Detect which cell encompasses the target text, then output its [X, Y] center coordinate. 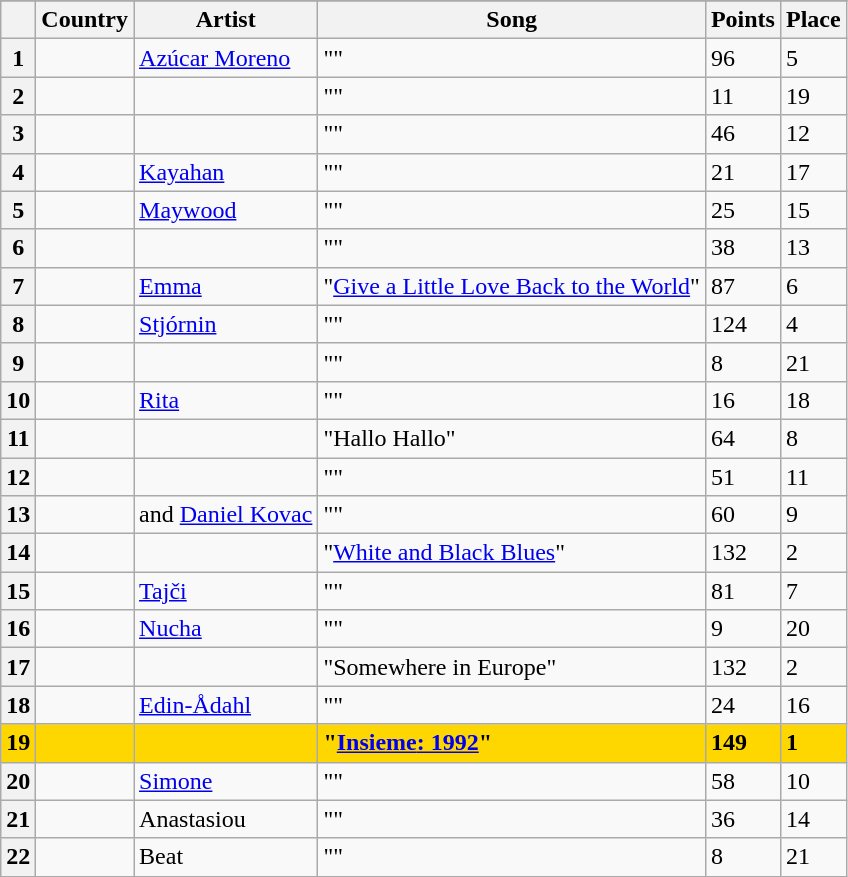
Azúcar Moreno [226, 58]
"Give a Little Love Back to the World" [512, 286]
64 [742, 438]
87 [742, 286]
Artist [226, 20]
Place [813, 20]
Tajči [226, 591]
81 [742, 591]
Stjórnin [226, 324]
149 [742, 743]
Maywood [226, 210]
Anastasiou [226, 819]
58 [742, 781]
38 [742, 248]
"Somewhere in Europe" [512, 667]
Song [512, 20]
46 [742, 134]
3 [18, 134]
"Insieme: 1992" [512, 743]
96 [742, 58]
Simone [226, 781]
Country [85, 20]
Emma [226, 286]
Beat [226, 857]
and Daniel Kovac [226, 515]
25 [742, 210]
Nucha [226, 629]
24 [742, 705]
22 [18, 857]
60 [742, 515]
"White and Black Blues" [512, 553]
51 [742, 477]
124 [742, 324]
Points [742, 20]
"Hallo Hallo" [512, 438]
36 [742, 819]
Edin-Ådahl [226, 705]
Kayahan [226, 172]
Rita [226, 400]
